Search for the cell housing the specified text and yield its [x, y] center coordinate. 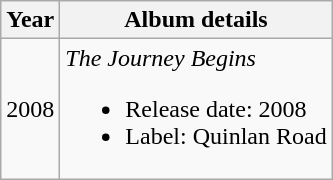
The Journey BeginsRelease date: 2008Label: Quinlan Road [196, 109]
Year [30, 20]
Album details [196, 20]
2008 [30, 109]
